Identify which cell holds the provided text, then report its [x, y] central coordinate. 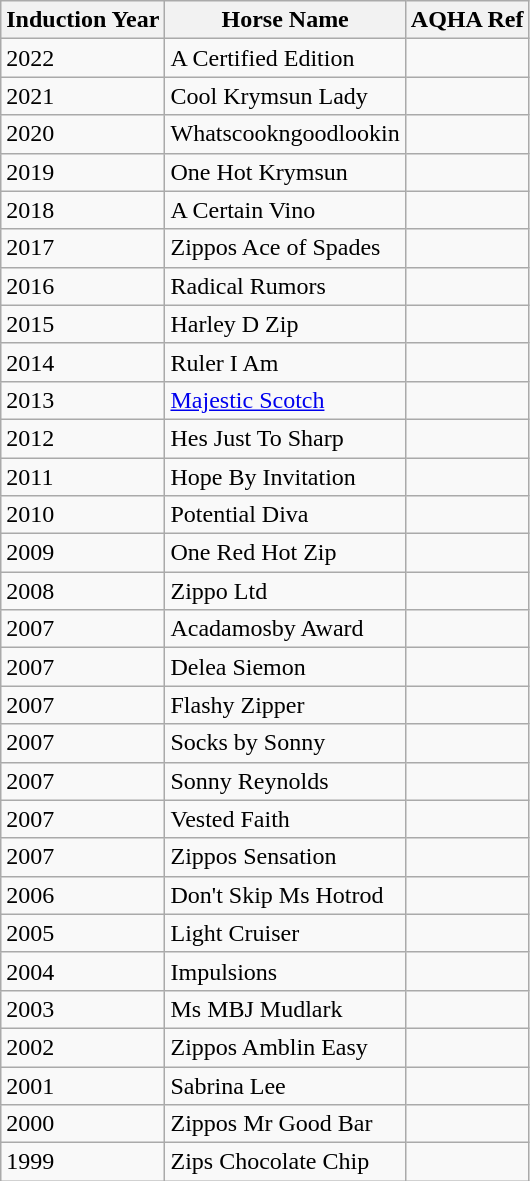
Delea Siemon [285, 667]
Socks by Sonny [285, 743]
Majestic Scotch [285, 400]
Ruler I Am [285, 362]
Zippo Ltd [285, 591]
Zippos Amblin Easy [285, 1047]
Don't Skip Ms Hotrod [285, 895]
Hes Just To Sharp [285, 438]
2012 [83, 438]
Sonny Reynolds [285, 781]
2006 [83, 895]
2009 [83, 553]
2004 [83, 971]
Whatscookngoodlookin [285, 134]
2010 [83, 515]
Zippos Mr Good Bar [285, 1124]
2014 [83, 362]
Vested Faith [285, 819]
Impulsions [285, 971]
2021 [83, 96]
2000 [83, 1124]
2008 [83, 591]
One Hot Krymsun [285, 172]
Induction Year [83, 20]
2017 [83, 248]
Harley D Zip [285, 324]
2015 [83, 324]
2019 [83, 172]
Ms MBJ Mudlark [285, 1009]
Zippos Sensation [285, 857]
Light Cruiser [285, 933]
2002 [83, 1047]
Cool Krymsun Lady [285, 96]
2005 [83, 933]
Acadamosby Award [285, 629]
One Red Hot Zip [285, 553]
2022 [83, 58]
2003 [83, 1009]
2020 [83, 134]
Potential Diva [285, 515]
2018 [83, 210]
2001 [83, 1085]
A Certified Edition [285, 58]
Zippos Ace of Spades [285, 248]
2013 [83, 400]
Zips Chocolate Chip [285, 1162]
Horse Name [285, 20]
2016 [83, 286]
Radical Rumors [285, 286]
Flashy Zipper [285, 705]
Sabrina Lee [285, 1085]
A Certain Vino [285, 210]
1999 [83, 1162]
AQHA Ref [467, 20]
2011 [83, 477]
Hope By Invitation [285, 477]
